Return (X, Y) of the center of cell containing provided text 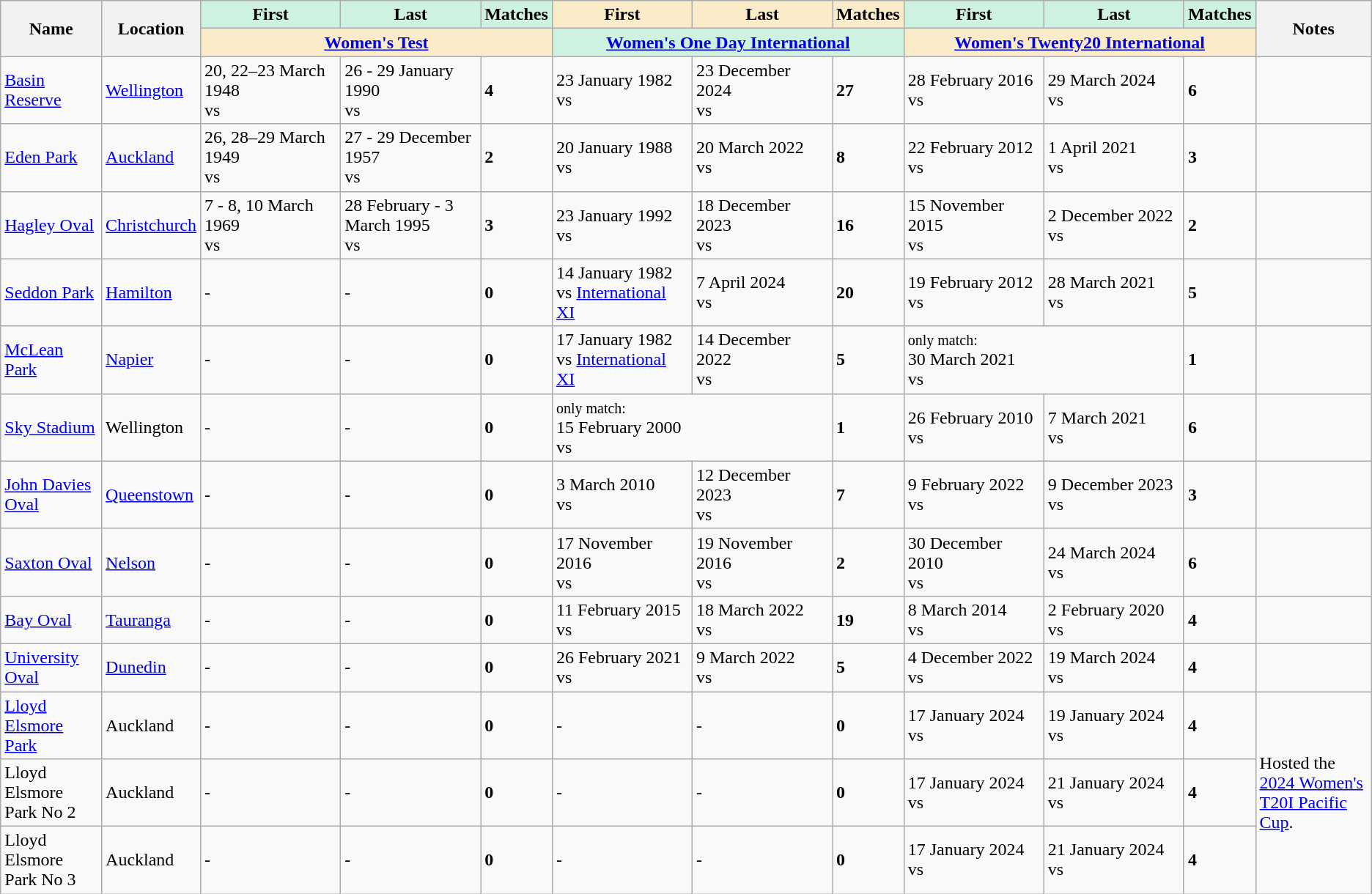
16 (868, 225)
20 March 2022vs (762, 158)
John Davies Oval (51, 495)
8 March 2014vs (973, 620)
27 (868, 90)
4 December 2022vs (973, 667)
26, 28–29 March 1949vs (271, 158)
2 February 2020vs (1114, 620)
19 January 2024 vs (1114, 725)
24 March 2024vs (1114, 562)
19 February 2012vs (973, 292)
University Oval (51, 667)
23 December 2024vs (762, 90)
30 December 2010vs (973, 562)
Hosted the 2024 Women's T20I Pacific Cup. (1313, 793)
Basin Reserve (51, 90)
Women's Twenty20 International (1080, 43)
Tauranga (151, 620)
only match:30 March 2021vs (1044, 360)
20 (868, 292)
18 December 2023vs (762, 225)
1 April 2021vs (1114, 158)
Bay Oval (51, 620)
Location (151, 29)
3 March 2010vs (622, 495)
17 January 1982 vs International XI (622, 360)
Saxton Oval (51, 562)
Sky Stadium (51, 427)
Women's Test (377, 43)
28 February 2016vs (973, 90)
22 February 2012vs (973, 158)
19 (868, 620)
2 December 2022vs (1114, 225)
9 February 2022vs (973, 495)
20, 22–23 March 1948vs (271, 90)
7 - 8, 10 March 1969vs (271, 225)
Lloyd Elsmore Park No 2 (51, 793)
26 February 2010vs (973, 427)
29 March 2024vs (1114, 90)
7 March 2021vs (1114, 427)
7 April 2024vs (762, 292)
Women's One Day International (728, 43)
Lloyd Elsmore Park (51, 725)
18 March 2022 vs (762, 620)
9 March 2022 vs (762, 667)
17 November 2016vs (622, 562)
11 February 2015vs (622, 620)
Name (51, 29)
14 December 2022vs (762, 360)
26 - 29 January 1990vs (410, 90)
Nelson (151, 562)
Seddon Park (51, 292)
Eden Park (51, 158)
Queenstown (151, 495)
Hamilton (151, 292)
Lloyd Elsmore Park No 3 (51, 860)
28 February - 3 March 1995vs (410, 225)
14 January 1982 vs International XI (622, 292)
Notes (1313, 29)
Hagley Oval (51, 225)
Dunedin (151, 667)
28 March 2021vs (1114, 292)
19 November 2016vs (762, 562)
19 March 2024vs (1114, 667)
8 (868, 158)
McLean Park (51, 360)
26 February 2021vs (622, 667)
23 January 1982 vs (622, 90)
23 January 1992vs (622, 225)
only match:15 February 2000vs (692, 427)
27 - 29 December 1957vs (410, 158)
15 November 2015vs (973, 225)
9 December 2023vs (1114, 495)
Christchurch (151, 225)
Napier (151, 360)
20 January 1988vs (622, 158)
7 (868, 495)
12 December 2023vs (762, 495)
